Return the (x, y) coordinate for the center point of the cell that contains the specified text.  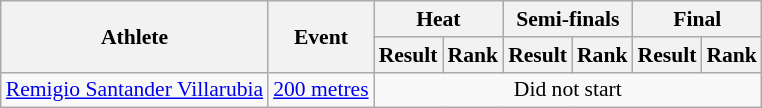
Athlete (134, 36)
Did not start (568, 90)
Final (698, 19)
200 metres (320, 90)
Remigio Santander Villarubia (134, 90)
Event (320, 36)
Heat (438, 19)
Semi-finals (568, 19)
